Locate the cell with the specified text and output its (x, y) center coordinate. 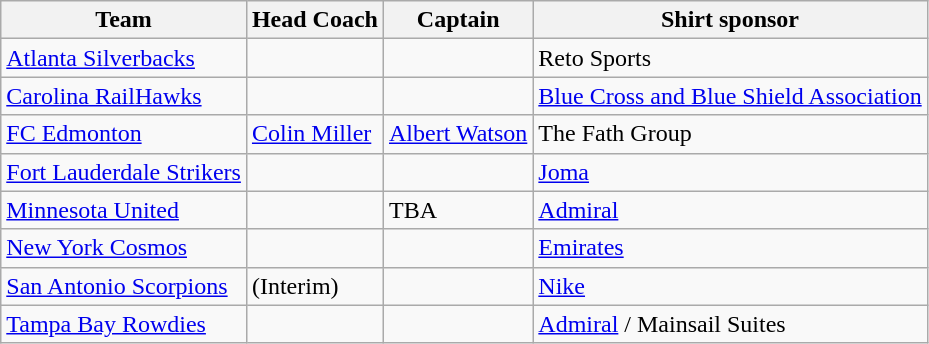
Reto Sports (730, 58)
Admiral (730, 210)
Nike (730, 286)
New York Cosmos (124, 248)
TBA (458, 210)
The Fath Group (730, 134)
Shirt sponsor (730, 20)
Fort Lauderdale Strikers (124, 172)
Joma (730, 172)
Atlanta Silverbacks (124, 58)
(Interim) (314, 286)
Team (124, 20)
Colin Miller (314, 134)
Carolina RailHawks (124, 96)
Blue Cross and Blue Shield Association (730, 96)
Head Coach (314, 20)
FC Edmonton (124, 134)
Captain (458, 20)
Minnesota United (124, 210)
Albert Watson (458, 134)
Admiral / Mainsail Suites (730, 324)
Emirates (730, 248)
San Antonio Scorpions (124, 286)
Tampa Bay Rowdies (124, 324)
